Return [X, Y] of the center of cell containing provided text 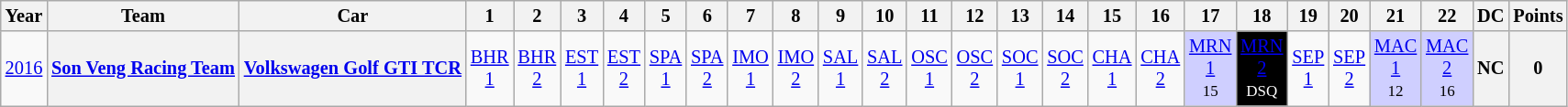
SAL1 [840, 69]
17 [1210, 16]
0 [1538, 69]
Volkswagen Golf GTI TCR [352, 69]
EST2 [624, 69]
11 [929, 16]
7 [751, 16]
6 [706, 16]
MAC112 [1396, 69]
1 [490, 16]
5 [666, 16]
Points [1538, 16]
3 [582, 16]
2016 [24, 69]
15 [1112, 16]
SEP2 [1349, 69]
14 [1064, 16]
SPA2 [706, 69]
NC [1490, 69]
Car [352, 16]
18 [1262, 16]
9 [840, 16]
CHA1 [1112, 69]
13 [1020, 16]
Year [24, 16]
CHA2 [1160, 69]
DC [1490, 16]
EST1 [582, 69]
IMO2 [796, 69]
8 [796, 16]
SAL2 [884, 69]
OSC1 [929, 69]
OSC2 [974, 69]
4 [624, 16]
SEP1 [1308, 69]
MAC216 [1447, 69]
12 [974, 16]
SPA1 [666, 69]
19 [1308, 16]
22 [1447, 16]
Son Veng Racing Team [143, 69]
2 [538, 16]
IMO1 [751, 69]
SOC2 [1064, 69]
21 [1396, 16]
SOC1 [1020, 69]
16 [1160, 16]
BHR1 [490, 69]
BHR2 [538, 69]
Team [143, 16]
10 [884, 16]
MRN115 [1210, 69]
MRN2DSQ [1262, 69]
20 [1349, 16]
